Scan for the cell matching the given text and deliver its (X, Y) coordinate at center. 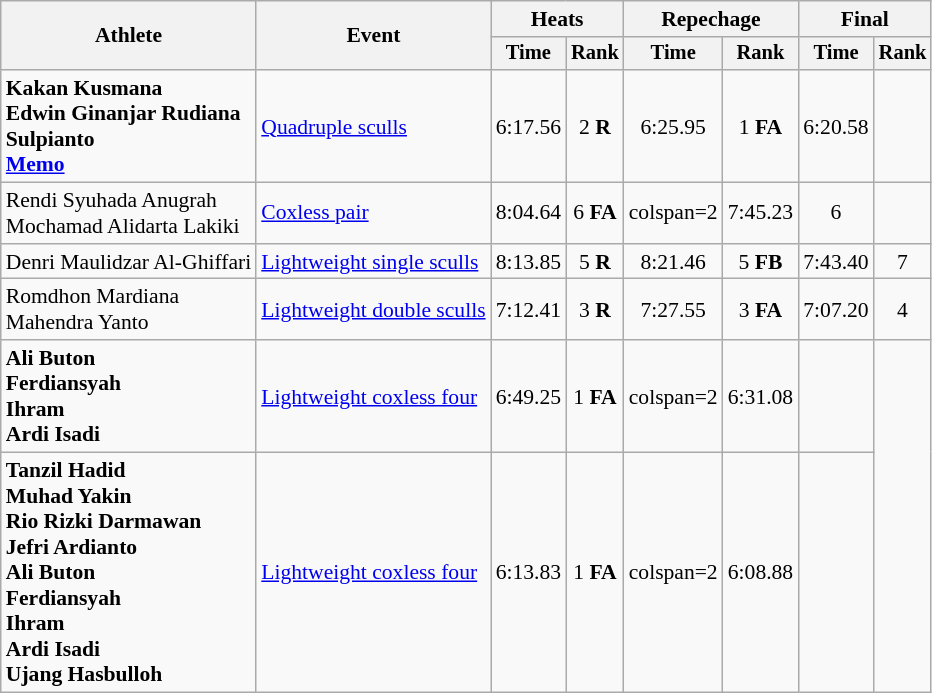
7:12.41 (528, 310)
Kakan KusmanaEdwin Ginanjar RudianaSulpiantoMemo (128, 126)
Denri Maulidzar Al-Ghiffari (128, 262)
3 R (595, 310)
Heats (558, 19)
6:20.58 (836, 126)
8:13.85 (528, 262)
6:13.83 (528, 573)
3 FA (760, 310)
Repechage (712, 19)
Coxless pair (373, 214)
8:04.64 (528, 214)
Event (373, 36)
6:17.56 (528, 126)
Athlete (128, 36)
6 (836, 214)
7:43.40 (836, 262)
6:49.25 (528, 396)
7:07.20 (836, 310)
8:21.46 (674, 262)
4 (903, 310)
6:08.88 (760, 573)
5 FB (760, 262)
5 R (595, 262)
6 FA (595, 214)
Final (864, 19)
Tanzil HadidMuhad YakinRio Rizki DarmawanJefri ArdiantoAli ButonFerdiansyahIhramArdi IsadiUjang Hasbulloh (128, 573)
6:31.08 (760, 396)
Lightweight single sculls (373, 262)
7:27.55 (674, 310)
Rendi Syuhada AnugrahMochamad Alidarta Lakiki (128, 214)
2 R (595, 126)
Lightweight double sculls (373, 310)
Quadruple sculls (373, 126)
6:25.95 (674, 126)
7 (903, 262)
Romdhon MardianaMahendra Yanto (128, 310)
7:45.23 (760, 214)
Ali ButonFerdiansyahIhramArdi Isadi (128, 396)
